Determine the (x, y) coordinate at the center of the cell enclosing the given text.  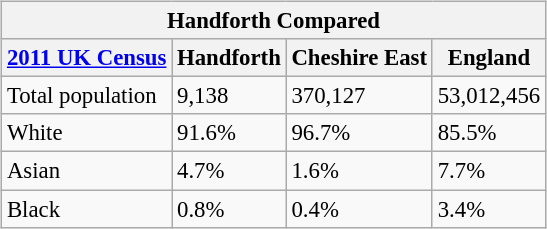
Asian (87, 171)
Black (87, 209)
370,127 (359, 96)
2011 UK Census (87, 58)
Handforth Compared (274, 21)
0.8% (229, 209)
96.7% (359, 133)
91.6% (229, 133)
White (87, 133)
3.4% (488, 209)
4.7% (229, 171)
Total population (87, 96)
1.6% (359, 171)
7.7% (488, 171)
Cheshire East (359, 58)
85.5% (488, 133)
Handforth (229, 58)
0.4% (359, 209)
53,012,456 (488, 96)
England (488, 58)
9,138 (229, 96)
